Locate the cell with the specified text and output its [X, Y] center coordinate. 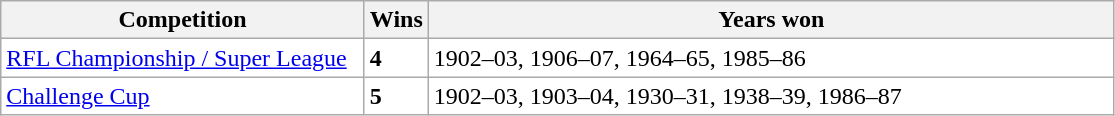
1902–03, 1906–07, 1964–65, 1985–86 [771, 58]
1902–03, 1903–04, 1930–31, 1938–39, 1986–87 [771, 96]
5 [396, 96]
Challenge Cup [183, 96]
Competition [183, 20]
RFL Championship / Super League [183, 58]
Years won [771, 20]
Wins [396, 20]
4 [396, 58]
